Identify which cell holds the provided text, then report its (X, Y) central coordinate. 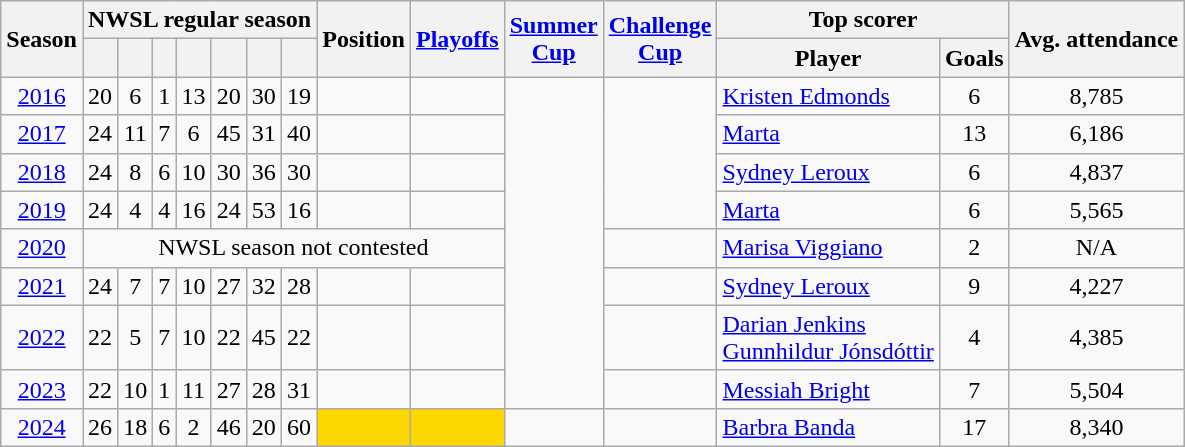
4,227 (1096, 286)
NWSL season not contested (293, 248)
Top scorer (863, 20)
5,504 (1096, 389)
2024 (42, 427)
6,186 (1096, 134)
8 (136, 172)
8,340 (1096, 427)
17 (974, 427)
2022 (42, 338)
5 (136, 338)
Season (42, 39)
SummerCup (554, 39)
2019 (42, 210)
Playoffs (457, 39)
Darian Jenkins Gunnhildur Jónsdóttir (828, 338)
2017 (42, 134)
5,565 (1096, 210)
4,837 (1096, 172)
N/A (1096, 248)
46 (228, 427)
Avg. attendance (1096, 39)
2023 (42, 389)
Goals (974, 58)
4,385 (1096, 338)
Player (828, 58)
NWSL regular season (199, 20)
Barbra Banda (828, 427)
40 (298, 134)
2016 (42, 96)
18 (136, 427)
36 (264, 172)
2021 (42, 286)
26 (100, 427)
Kristen Edmonds (828, 96)
8,785 (1096, 96)
53 (264, 210)
9 (974, 286)
Marisa Viggiano (828, 248)
2018 (42, 172)
Position (364, 39)
60 (298, 427)
ChallengeCup (660, 39)
Messiah Bright (828, 389)
19 (298, 96)
32 (264, 286)
2020 (42, 248)
